Capture the cell that displays the provided text and extract its (x, y) central coordinate. 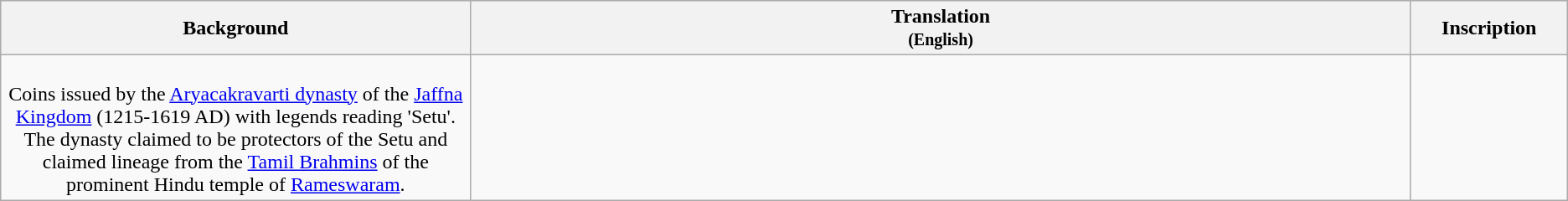
Translation(English) (941, 28)
Inscription (1489, 28)
Background (236, 28)
